Pinpoint the cell where the given text exists, returning its (X, Y) midpoint coordinate. 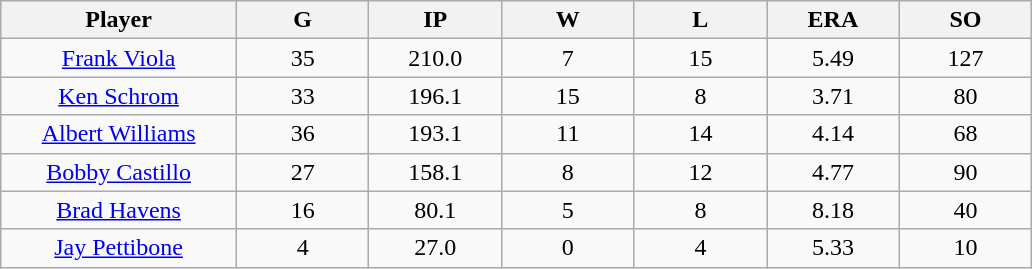
80.1 (436, 210)
Player (119, 20)
Brad Havens (119, 210)
35 (302, 58)
7 (568, 58)
L (700, 20)
11 (568, 134)
SO (966, 20)
Bobby Castillo (119, 172)
16 (302, 210)
193.1 (436, 134)
G (302, 20)
Jay Pettibone (119, 248)
33 (302, 96)
14 (700, 134)
8.18 (834, 210)
5.49 (834, 58)
27.0 (436, 248)
36 (302, 134)
IP (436, 20)
196.1 (436, 96)
Ken Schrom (119, 96)
127 (966, 58)
4.14 (834, 134)
Frank Viola (119, 58)
40 (966, 210)
5 (568, 210)
12 (700, 172)
10 (966, 248)
3.71 (834, 96)
Albert Williams (119, 134)
0 (568, 248)
W (568, 20)
80 (966, 96)
ERA (834, 20)
158.1 (436, 172)
90 (966, 172)
27 (302, 172)
4.77 (834, 172)
5.33 (834, 248)
68 (966, 134)
210.0 (436, 58)
